Find where the given text appears and provide that cell's center as [X, Y] coordinate. 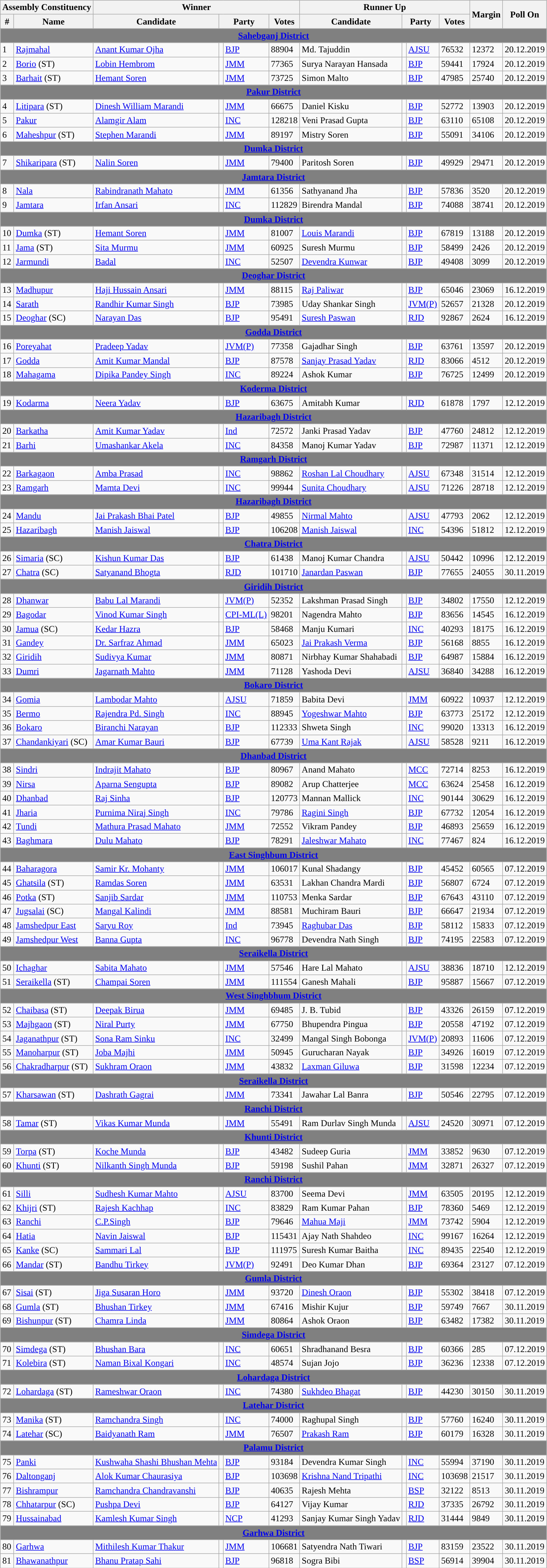
Kedar Hazra [156, 629]
Khunti District [274, 1137]
Ganesh Mahali [351, 982]
47793 [455, 516]
7 [7, 163]
9630 [486, 1151]
10937 [486, 699]
58499 [455, 247]
Nirsa [53, 784]
95491 [284, 318]
Stephen Marandi [156, 134]
Mahagama [53, 374]
Maheshpur (ST) [53, 134]
78360 [455, 1208]
34802 [455, 600]
Vikas Kumar Munda [156, 1123]
Janki Prasad Yadav [351, 431]
87578 [284, 360]
39 [7, 784]
Kharsawan (ST) [53, 1095]
Satyendra Nath Tiwari [351, 1547]
4 [7, 106]
Sisai (ST) [53, 1292]
21328 [486, 304]
34 [7, 699]
73341 [284, 1095]
Pakur [53, 120]
Jamtara [53, 205]
57836 [455, 191]
83829 [284, 1208]
Satyanand Bhogta [156, 572]
Arup Chatterjee [351, 784]
Sogra Bibi [351, 1561]
36840 [455, 671]
74000 [284, 1420]
Chaibasa (ST) [53, 1010]
Name [53, 22]
Sona Ram Sinku [156, 1038]
Ramchandra Singh [156, 1420]
Dumka (ST) [53, 233]
34926 [455, 1052]
93184 [284, 1462]
89435 [455, 1250]
80967 [284, 770]
61878 [455, 403]
110753 [284, 897]
Dhanwar [53, 600]
30971 [486, 1123]
64987 [455, 657]
Jaganathpur (ST) [53, 1038]
Ramgarh District [274, 459]
92491 [284, 1264]
Dinesh William Marandi [156, 106]
99020 [455, 728]
Sukhdeo Bhagat [351, 1391]
120773 [284, 798]
Ghatsila (ST) [53, 883]
Dr. Sarfraz Ahmad [156, 643]
17382 [486, 1321]
112333 [284, 728]
12 [7, 262]
Sindri [53, 770]
8253 [486, 770]
Latehar (SC) [53, 1434]
28 [7, 600]
Mangal Kalindi [156, 911]
58528 [455, 742]
Mathura Prasad Mahato [156, 826]
Lakhan Chandra Mardi [351, 883]
Louis Marandi [351, 233]
Neera Yadav [156, 403]
69 [7, 1321]
37 [7, 742]
Bokaro District [274, 685]
CPI-ML(L) [246, 614]
58468 [284, 629]
Ram Durlav Singh Munda [351, 1123]
13188 [486, 233]
50442 [455, 558]
13597 [486, 346]
Seema Devi [351, 1194]
Mannan Mallick [351, 798]
Runner Up [385, 7]
Sammari Lal [156, 1250]
Jamtara District [274, 177]
29 [7, 614]
64127 [284, 1504]
Hussainabad [53, 1518]
Sanjay Prasad Yadav [351, 360]
30 [7, 629]
31 [7, 643]
Jugsalai (SC) [53, 911]
Devendra Kunwar [351, 262]
Sushil Pahan [351, 1165]
27 [7, 572]
50546 [455, 1095]
88904 [284, 50]
63761 [455, 346]
60922 [455, 699]
Tundi [53, 826]
79400 [284, 163]
Indrajit Mahato [156, 770]
55994 [455, 1462]
285 [486, 1349]
24055 [486, 572]
17550 [486, 600]
112829 [284, 205]
74195 [455, 939]
Dulu Mahato [156, 840]
Tamar (ST) [53, 1123]
Vijay Kumar [351, 1504]
Anand Mahato [351, 770]
73742 [455, 1222]
Dhanbad District [274, 756]
Ramchandra Chandravanshi [156, 1490]
43832 [284, 1066]
Khijri (ST) [53, 1208]
54396 [455, 530]
92867 [455, 318]
70 [7, 1349]
47192 [486, 1024]
Roshan Lal Choudhary [351, 473]
55491 [284, 1123]
23522 [486, 1547]
Jarmundi [53, 262]
88945 [284, 714]
89082 [284, 784]
Biranchi Narayan [156, 728]
Jharia [53, 812]
77358 [284, 346]
Nalin Soren [156, 163]
11 [7, 247]
99167 [455, 1236]
74088 [455, 205]
Barhait (ST) [53, 78]
Bhanu Pratap Sahi [156, 1561]
Torpa (ST) [53, 1151]
71 [7, 1363]
Gumla (ST) [53, 1306]
Godda [53, 360]
Babita Devi [351, 699]
72 [7, 1391]
32 [7, 657]
Bandhu Tirkey [156, 1264]
59 [7, 1151]
Uma Kant Rajak [351, 742]
76725 [455, 374]
80871 [284, 657]
77 [7, 1490]
21517 [486, 1476]
3520 [486, 191]
46893 [455, 826]
65108 [486, 120]
98862 [284, 473]
65046 [455, 290]
Jagarnath Mahto [156, 671]
Yashoda Devi [351, 671]
Krishna Nand Tripathi [351, 1476]
Devendra Nath Singh [351, 939]
67348 [455, 473]
96818 [284, 1561]
32499 [284, 1038]
73985 [284, 304]
Birendra Mandal [351, 205]
43110 [486, 897]
Pakur District [274, 92]
66647 [455, 911]
52507 [284, 262]
2 [7, 64]
Deo Kumar Dhan [351, 1264]
Pushpa Devi [156, 1504]
Manoj Kumar Yadav [351, 445]
Deepak Birua [156, 1010]
Garhwa [53, 1547]
Mahua Maji [351, 1222]
Ragini Singh [351, 812]
60 [7, 1165]
Sudivya Kumar [156, 657]
Simaria (SC) [53, 558]
64 [7, 1236]
57760 [455, 1420]
41 [7, 812]
40635 [284, 1490]
Joba Majhi [156, 1052]
Rabindranath Mahato [156, 191]
55 [7, 1052]
Sarath [53, 304]
38418 [486, 1292]
38741 [486, 205]
16019 [486, 1052]
65 [7, 1250]
Mistry Soren [351, 134]
Deoghar (SC) [53, 318]
98201 [284, 614]
Vinod Kumar Singh [156, 614]
68 [7, 1306]
16328 [486, 1434]
18710 [486, 968]
17924 [486, 64]
45 [7, 883]
Barkatha [53, 431]
Majhgaon (ST) [53, 1024]
51812 [486, 530]
49929 [455, 163]
38836 [455, 968]
31444 [455, 1518]
50945 [284, 1052]
Mishir Kujur [351, 1306]
106681 [284, 1547]
Poll On [524, 14]
Nagendra Mahto [351, 614]
5904 [486, 1222]
Gomia [53, 699]
Irfan Ansari [156, 205]
21 [7, 445]
Raghupal Singh [351, 1420]
59749 [455, 1306]
83700 [284, 1194]
8513 [486, 1490]
3 [7, 78]
Baidyanath Ram [156, 1434]
79646 [284, 1222]
Rameshwar Oraon [156, 1391]
32871 [455, 1165]
52 [7, 1010]
74380 [284, 1391]
40 [7, 798]
Ramgarh [53, 488]
Sahebganj District [274, 36]
11371 [486, 445]
71226 [455, 488]
12054 [486, 812]
56914 [455, 1561]
52772 [455, 106]
72552 [284, 826]
15884 [486, 657]
Aparna Sengupta [156, 784]
Jawahar Lal Banra [351, 1095]
Banna Gupta [156, 939]
51 [7, 982]
37335 [455, 1504]
28718 [486, 488]
Jaleshwar Mahato [351, 840]
Randhir Kumar Singh [156, 304]
Simon Malto [351, 78]
67732 [455, 812]
Suresh Paswan [351, 318]
6724 [486, 883]
Simdega (ST) [53, 1349]
Dinesh Oraon [351, 1292]
Vikram Pandey [351, 826]
23069 [486, 290]
2426 [486, 247]
34106 [486, 134]
Manika (ST) [53, 1420]
Babu Lal Marandi [156, 600]
Lohardaga (ST) [53, 1391]
Khunti (ST) [53, 1165]
63110 [455, 120]
Latehar District [274, 1405]
67819 [455, 233]
22583 [486, 939]
25172 [486, 714]
Badal [156, 262]
63773 [455, 714]
Hazaribagh [53, 530]
13 [7, 290]
22540 [486, 1250]
77365 [284, 64]
90144 [455, 798]
13313 [486, 728]
63531 [284, 883]
56168 [455, 643]
Kolebira (ST) [53, 1363]
61438 [284, 558]
4512 [486, 360]
76507 [284, 1434]
Amit Kumar Mandal [156, 360]
Shikaripara (ST) [53, 163]
Manoj Kumar Chandra [351, 558]
Chhatarpur (SC) [53, 1504]
Navin Jaiswal [156, 1236]
2062 [486, 516]
8855 [486, 643]
Dhanbad [53, 798]
40293 [455, 629]
23 [7, 488]
Assembly Constituency [47, 7]
25458 [486, 784]
89197 [284, 134]
1 [7, 50]
Chatra (SC) [53, 572]
Dumri [53, 671]
Uday Shankar Singh [351, 304]
71128 [284, 671]
39904 [486, 1561]
J. B. Tubid [351, 1010]
37190 [486, 1462]
1797 [486, 403]
3099 [486, 262]
5 [7, 120]
Nirbhay Kumar Shahabadi [351, 657]
76532 [455, 50]
Mamta Devi [156, 488]
60179 [455, 1434]
7667 [486, 1306]
Raj Sinha [156, 798]
24812 [486, 431]
59441 [455, 64]
65023 [284, 643]
58 [7, 1123]
17 [7, 360]
Gajadhar Singh [351, 346]
West Singhbhum District [274, 996]
Mandar (ST) [53, 1264]
Kunal Shadangy [351, 869]
43 [7, 840]
31598 [455, 1066]
Nilkanth Singh Munda [156, 1165]
Sanjib Sardar [156, 897]
Gandey [53, 643]
824 [486, 840]
Kamlesh Kumar Singh [156, 1518]
44230 [455, 1391]
9 [7, 205]
Panki [53, 1462]
Raghubar Das [351, 925]
13903 [486, 106]
47 [7, 911]
Dipika Pandey Singh [156, 374]
Barhi [53, 445]
Jai Prakash Verma [351, 643]
67 [7, 1292]
77467 [455, 840]
C.P.Singh [156, 1222]
44 [7, 869]
Baharagora [53, 869]
Ashok Kumar [351, 374]
Sudeep Guria [351, 1151]
Niral Purty [156, 1024]
Bermo [53, 714]
Sathyanand Jha [351, 191]
Palamu District [274, 1448]
43326 [455, 1010]
106208 [284, 530]
56 [7, 1066]
12499 [486, 374]
18175 [486, 629]
63505 [455, 1194]
Muchiram Bauri [351, 911]
Nala [53, 191]
15667 [486, 982]
15833 [486, 925]
Sanjay Kumar Singh Yadav [351, 1518]
2624 [486, 318]
21934 [486, 911]
72987 [455, 445]
111554 [284, 982]
Sunita Choudhary [351, 488]
9211 [486, 742]
Amitabh Kumar [351, 403]
Laxman Giluwa [351, 1066]
Rajesh Mehta [351, 1490]
115431 [284, 1236]
Margin [486, 14]
Potka (ST) [53, 897]
59198 [284, 1165]
Prakash Ram [351, 1434]
93720 [284, 1292]
16240 [486, 1420]
24 [7, 516]
48574 [284, 1363]
11606 [486, 1038]
Veni Prasad Gupta [351, 120]
29471 [486, 163]
25740 [486, 78]
Bhushan Bara [156, 1349]
Ramdas Soren [156, 883]
33 [7, 671]
Yogeshwar Mahto [351, 714]
Kodarma [53, 403]
26792 [486, 1504]
Chandankiyari (SC) [53, 742]
23127 [486, 1264]
Madhupur [53, 290]
79 [7, 1518]
60925 [284, 247]
49855 [284, 516]
Jamshedpur East [53, 925]
67643 [455, 897]
36 [7, 728]
63624 [455, 784]
55091 [455, 134]
22 [7, 473]
Garhwa District [274, 1533]
67739 [284, 742]
72714 [455, 770]
54 [7, 1038]
Litipara (ST) [53, 106]
81007 [284, 233]
Ram Kumar Pahan [351, 1208]
48 [7, 925]
Gumla District [274, 1278]
95887 [455, 982]
Bagodar [53, 614]
47760 [455, 431]
106017 [284, 869]
Nirmal Mahto [351, 516]
83159 [455, 1547]
Bhupendra Pingua [351, 1024]
Lambodar Mahto [156, 699]
76 [7, 1476]
Manoharpur (ST) [53, 1052]
12372 [486, 50]
Winner [197, 7]
101710 [284, 572]
12338 [486, 1363]
30629 [486, 798]
Chamra Linda [156, 1321]
10996 [486, 558]
78291 [284, 840]
NCP [246, 1518]
25 [7, 530]
Umashankar Akela [156, 445]
66 [7, 1264]
Bhushan Tirkey [156, 1306]
Godda District [274, 332]
Suresh Kumar Baitha [351, 1250]
Jamshedpur West [53, 939]
26327 [486, 1165]
15 [7, 318]
12234 [486, 1066]
Naman Bixal Kongari [156, 1363]
80 [7, 1547]
88115 [284, 290]
Raj Paliwar [351, 290]
Lobin Hembrom [156, 64]
Daltonganj [53, 1476]
Kishun Kumar Das [156, 558]
Purnima Niraj Singh [156, 812]
Barkagaon [53, 473]
45452 [455, 869]
24520 [455, 1123]
Jama (ST) [53, 247]
Jiga Susaran Horo [156, 1292]
30150 [486, 1391]
72572 [284, 431]
Rajmahal [53, 50]
73945 [284, 925]
19 [7, 403]
25659 [486, 826]
55302 [455, 1292]
10 [7, 233]
Silli [53, 1194]
Sita Murmu [156, 247]
Sujan Jojo [351, 1363]
Janardan Paswan [351, 572]
67416 [284, 1306]
9849 [486, 1518]
20893 [455, 1038]
74 [7, 1434]
Anant Kumar Ojha [156, 50]
Sabita Mahato [156, 968]
18 [7, 374]
Champai Soren [156, 982]
61356 [284, 191]
Haji Hussain Ansari [156, 290]
63675 [284, 403]
Dashrath Gagrai [156, 1095]
Narayan Das [156, 318]
Bokaro [53, 728]
Koche Munda [156, 1151]
81 [7, 1561]
Alok Kumar Chaurasiya [156, 1476]
Mithilesh Kumar Thakur [156, 1547]
71859 [284, 699]
Baghmara [53, 840]
Seraikella (ST) [53, 982]
Gurucharan Nayak [351, 1052]
Amba Prasad [156, 473]
57546 [284, 968]
Md. Tajuddin [351, 50]
99944 [284, 488]
Borio (ST) [53, 64]
52657 [455, 304]
111975 [284, 1250]
73 [7, 1420]
60565 [486, 869]
42 [7, 826]
Manju Kumari [351, 629]
Paritosh Soren [351, 163]
Shradhanand Besra [351, 1349]
Amit Kumar Yadav [156, 431]
Surya Narayan Hansada [351, 64]
Samir Kr. Mohanty [156, 869]
26 [7, 558]
Jai Prakash Bhai Patel [156, 516]
Bishrampur [53, 1490]
Deoghar District [274, 276]
Sudhesh Kumar Mahto [156, 1194]
96778 [284, 939]
22795 [486, 1095]
Jamua (SC) [53, 629]
34288 [486, 671]
Sukhram Oraon [156, 1066]
East Singhbum District [274, 854]
Menka Sardar [351, 897]
46 [7, 897]
57 [7, 1095]
47985 [455, 78]
56807 [455, 883]
Poreyahat [53, 346]
77655 [455, 572]
49 [7, 939]
5469 [486, 1208]
Kushwaha Shashi Bhushan Mehta [156, 1462]
Chatra District [274, 544]
69485 [284, 1010]
Daniel Kisku [351, 106]
16 [7, 346]
63482 [455, 1321]
128218 [284, 120]
Alamgir Alam [156, 120]
Rajendra Pd. Singh [156, 714]
60366 [455, 1349]
67750 [284, 1024]
Bishunpur (ST) [53, 1321]
Mangal Singh Bobonga [351, 1038]
26159 [486, 1010]
Lohardaga District [274, 1377]
73725 [284, 78]
Ajay Nath Shahdeo [351, 1236]
50 [7, 968]
53 [7, 1024]
Ichaghar [53, 968]
80864 [284, 1321]
16264 [486, 1236]
8 [7, 191]
Rajesh Kachhap [156, 1208]
38 [7, 770]
Koderma District [274, 388]
75 [7, 1462]
60651 [284, 1349]
41293 [284, 1518]
20 [7, 431]
83656 [455, 614]
20558 [455, 1024]
Lakshman Prasad Singh [351, 600]
Giridih District [274, 586]
Ashok Oraon [351, 1321]
31514 [486, 473]
43482 [284, 1151]
63 [7, 1222]
58112 [455, 925]
79786 [284, 812]
20195 [486, 1194]
32122 [455, 1490]
49408 [455, 262]
Amar Kumar Bauri [156, 742]
Bhawanathpur [53, 1561]
Mandu [53, 516]
Giridih [53, 657]
14 [7, 304]
Saryu Roy [156, 925]
Devendra Kumar Singh [351, 1462]
Shweta Singh [351, 728]
69364 [455, 1264]
6 [7, 134]
83066 [455, 360]
Simdega District [274, 1335]
Chakradharpur (ST) [53, 1066]
36236 [455, 1363]
88581 [284, 911]
35 [7, 714]
89224 [284, 374]
33852 [455, 1151]
Suresh Murmu [351, 247]
52352 [284, 600]
66675 [284, 106]
# [7, 22]
61 [7, 1194]
Hatia [53, 1236]
Hare Lal Mahato [351, 968]
Pradeep Yadav [156, 346]
62 [7, 1208]
84358 [284, 445]
Kanke (SC) [53, 1250]
14545 [486, 614]
Ranchi [53, 1222]
78 [7, 1504]
